Determine the (x, y) coordinate at the center of the cell enclosing the given text.  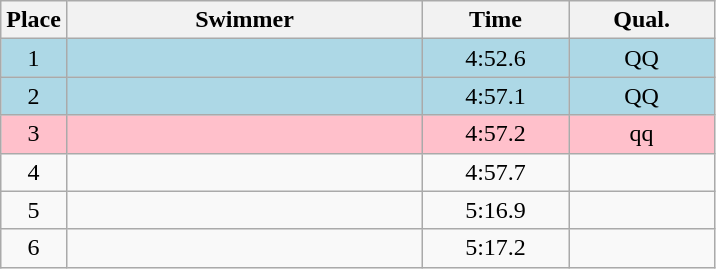
1 (34, 58)
Qual. (642, 20)
6 (34, 248)
5 (34, 210)
Place (34, 20)
4:52.6 (496, 58)
4 (34, 172)
qq (642, 134)
4:57.2 (496, 134)
4:57.7 (496, 172)
5:17.2 (496, 248)
Swimmer (244, 20)
Time (496, 20)
3 (34, 134)
5:16.9 (496, 210)
4:57.1 (496, 96)
2 (34, 96)
